Capture the cell that displays the provided text and extract its [X, Y] central coordinate. 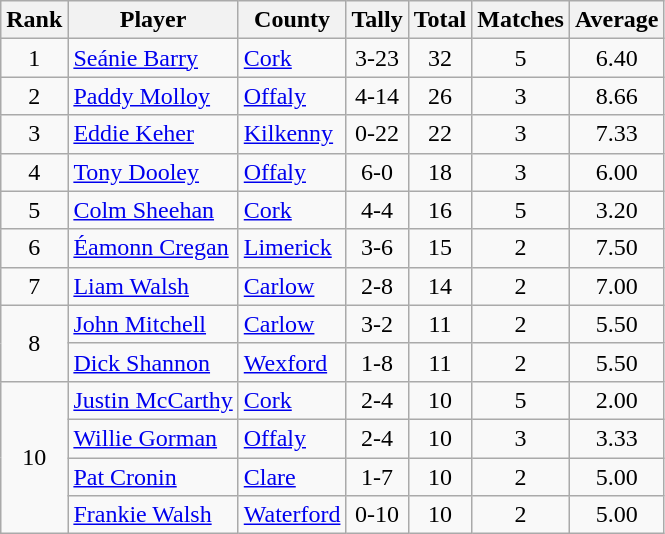
1 [34, 58]
6.00 [616, 172]
Wexford [292, 362]
2-8 [377, 286]
14 [440, 286]
Eddie Keher [153, 134]
3.33 [616, 438]
4-14 [377, 96]
8.66 [616, 96]
Liam Walsh [153, 286]
Willie Gorman [153, 438]
0-22 [377, 134]
Paddy Molloy [153, 96]
7 [34, 286]
Pat Cronin [153, 477]
4-4 [377, 210]
Rank [34, 20]
Average [616, 20]
Justin McCarthy [153, 400]
Tally [377, 20]
6 [34, 248]
7.50 [616, 248]
Matches [521, 20]
32 [440, 58]
Waterford [292, 515]
7.00 [616, 286]
3-23 [377, 58]
15 [440, 248]
1-8 [377, 362]
26 [440, 96]
0-10 [377, 515]
1-7 [377, 477]
3-2 [377, 324]
Kilkenny [292, 134]
7.33 [616, 134]
Player [153, 20]
Éamonn Cregan [153, 248]
16 [440, 210]
8 [34, 343]
Seánie Barry [153, 58]
Total [440, 20]
John Mitchell [153, 324]
Clare [292, 477]
4 [34, 172]
Limerick [292, 248]
Frankie Walsh [153, 515]
County [292, 20]
2.00 [616, 400]
3-6 [377, 248]
Dick Shannon [153, 362]
18 [440, 172]
6-0 [377, 172]
22 [440, 134]
Tony Dooley [153, 172]
3.20 [616, 210]
6.40 [616, 58]
Colm Sheehan [153, 210]
